Locate the cell with the specified text and output its (X, Y) center coordinate. 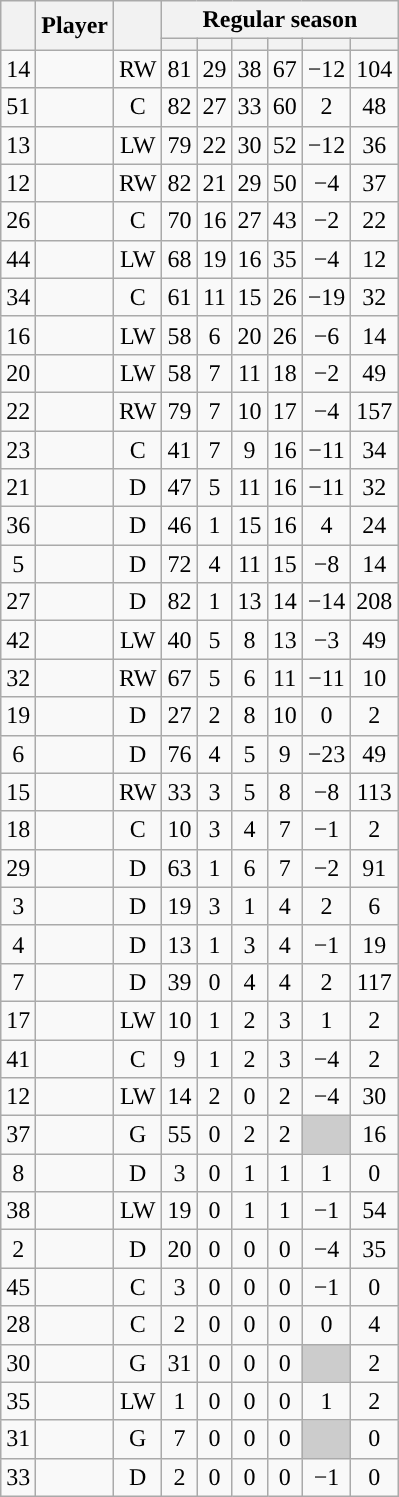
54 (374, 1211)
47 (180, 488)
72 (180, 564)
48 (374, 107)
104 (374, 69)
63 (180, 868)
−19 (326, 297)
70 (180, 221)
113 (374, 792)
39 (180, 982)
50 (284, 183)
51 (18, 107)
52 (284, 145)
46 (180, 526)
−3 (326, 640)
81 (180, 69)
24 (374, 526)
60 (284, 107)
208 (374, 602)
−6 (326, 335)
61 (180, 297)
23 (18, 449)
−23 (326, 754)
45 (18, 1287)
76 (180, 754)
43 (284, 221)
117 (374, 982)
40 (180, 640)
28 (18, 1325)
157 (374, 411)
Regular season (280, 20)
44 (18, 259)
42 (18, 640)
68 (180, 259)
91 (374, 868)
55 (180, 1135)
−14 (326, 602)
Player (75, 26)
